Extract the [X, Y] coordinate from the center of the cell holding the provided text.  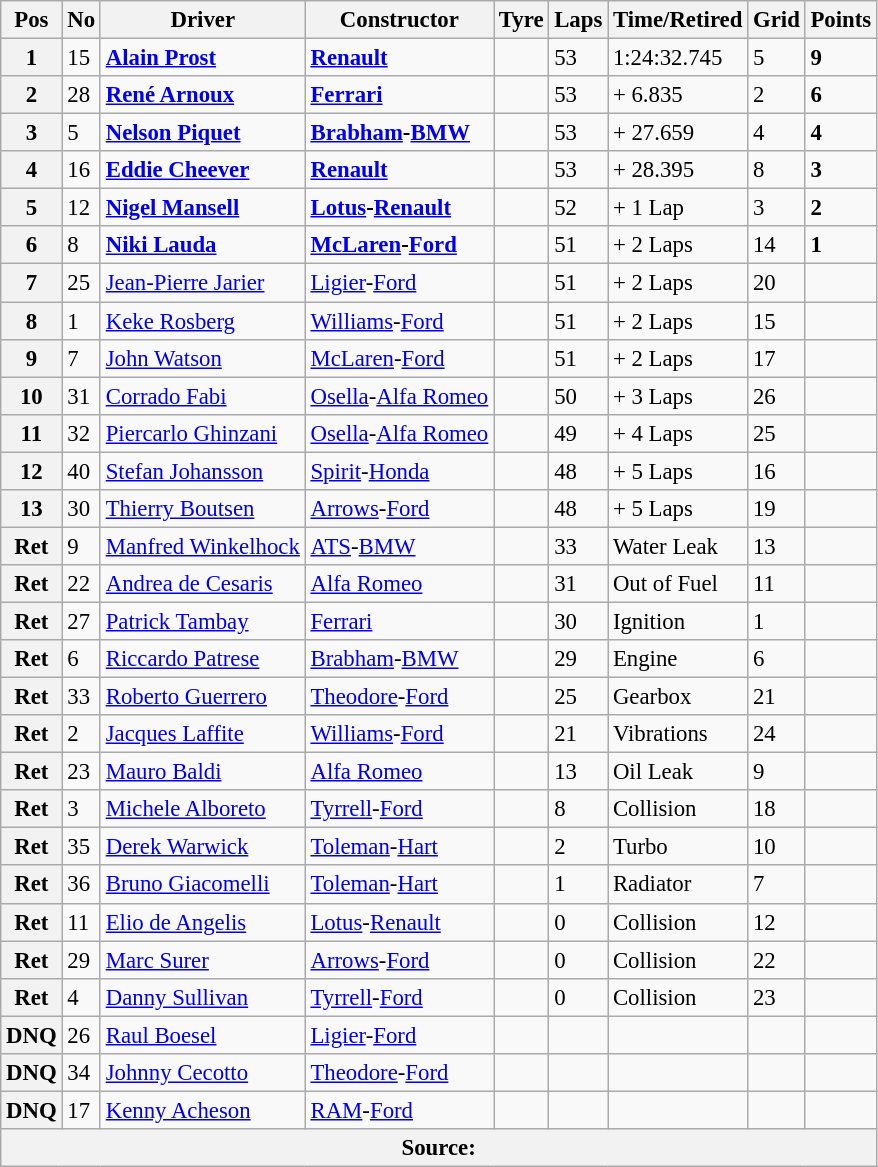
Eddie Cheever [202, 170]
Riccardo Patrese [202, 659]
19 [776, 509]
Manfred Winkelhock [202, 546]
Vibrations [678, 734]
Raul Boesel [202, 1035]
Driver [202, 20]
Piercarlo Ghinzani [202, 433]
+ 1 Lap [678, 208]
Jacques Laffite [202, 734]
+ 6.835 [678, 95]
Time/Retired [678, 20]
John Watson [202, 358]
36 [81, 885]
Source: [439, 1148]
Oil Leak [678, 772]
Jean-Pierre Jarier [202, 283]
52 [578, 208]
Turbo [678, 847]
Thierry Boutsen [202, 509]
Andrea de Cesaris [202, 584]
Roberto Guerrero [202, 697]
Danny Sullivan [202, 997]
27 [81, 621]
Johnny Cecotto [202, 1073]
No [81, 20]
Laps [578, 20]
Nelson Piquet [202, 133]
Elio de Angelis [202, 922]
34 [81, 1073]
Corrado Fabi [202, 396]
+ 3 Laps [678, 396]
Marc Surer [202, 960]
Mauro Baldi [202, 772]
Points [840, 20]
ATS-BMW [399, 546]
28 [81, 95]
Derek Warwick [202, 847]
40 [81, 471]
Niki Lauda [202, 245]
24 [776, 734]
Nigel Mansell [202, 208]
Michele Alboreto [202, 809]
Engine [678, 659]
Constructor [399, 20]
Patrick Tambay [202, 621]
+ 4 Laps [678, 433]
Grid [776, 20]
20 [776, 283]
1:24:32.745 [678, 58]
Radiator [678, 885]
René Arnoux [202, 95]
35 [81, 847]
Water Leak [678, 546]
Alain Prost [202, 58]
Pos [32, 20]
Ignition [678, 621]
+ 27.659 [678, 133]
Kenny Acheson [202, 1110]
Stefan Johansson [202, 471]
Out of Fuel [678, 584]
14 [776, 245]
49 [578, 433]
RAM-Ford [399, 1110]
Gearbox [678, 697]
18 [776, 809]
32 [81, 433]
+ 28.395 [678, 170]
Bruno Giacomelli [202, 885]
Spirit-Honda [399, 471]
50 [578, 396]
Keke Rosberg [202, 321]
Tyre [522, 20]
